Pinpoint the cell where the given text exists, returning its [X, Y] midpoint coordinate. 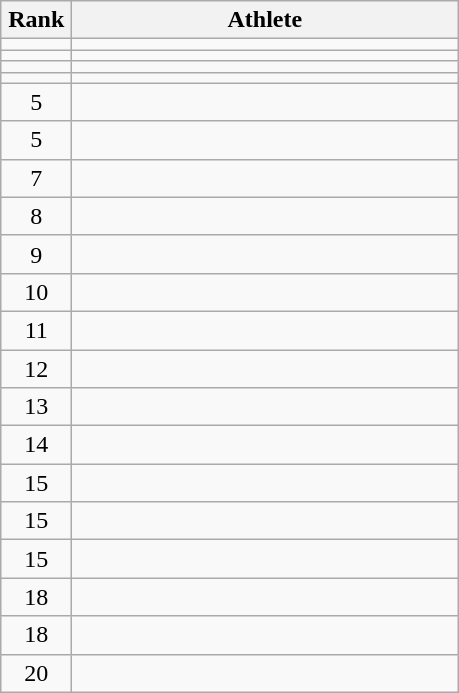
Athlete [265, 20]
9 [36, 254]
8 [36, 216]
7 [36, 178]
20 [36, 673]
13 [36, 407]
Rank [36, 20]
12 [36, 369]
11 [36, 330]
10 [36, 292]
14 [36, 445]
